Find where the given text appears and provide that cell's center as [X, Y] coordinate. 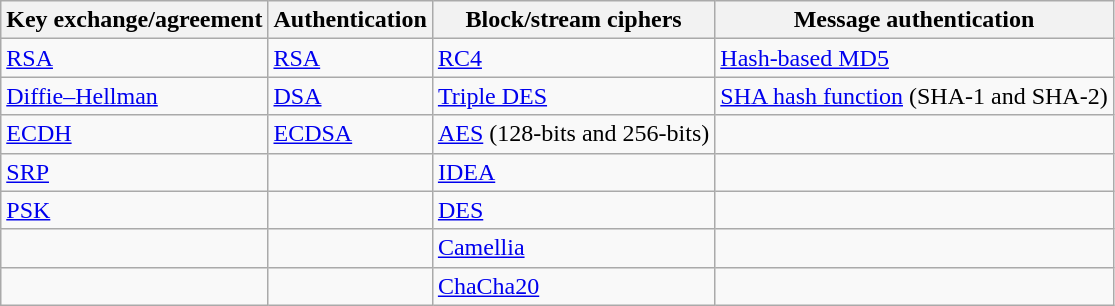
Key exchange/agreement [134, 20]
ChaCha20 [573, 286]
DES [573, 210]
Camellia [573, 248]
Message authentication [914, 20]
Diffie–Hellman [134, 96]
IDEA [573, 172]
SRP [134, 172]
Triple DES [573, 96]
DSA [350, 96]
Block/stream ciphers [573, 20]
ECDH [134, 134]
SHA hash function (SHA-1 and SHA-2) [914, 96]
Hash-based MD5 [914, 58]
AES (128-bits and 256-bits) [573, 134]
RC4 [573, 58]
ECDSA [350, 134]
PSK [134, 210]
Authentication [350, 20]
